Scan for the cell matching the given text and deliver its (x, y) coordinate at center. 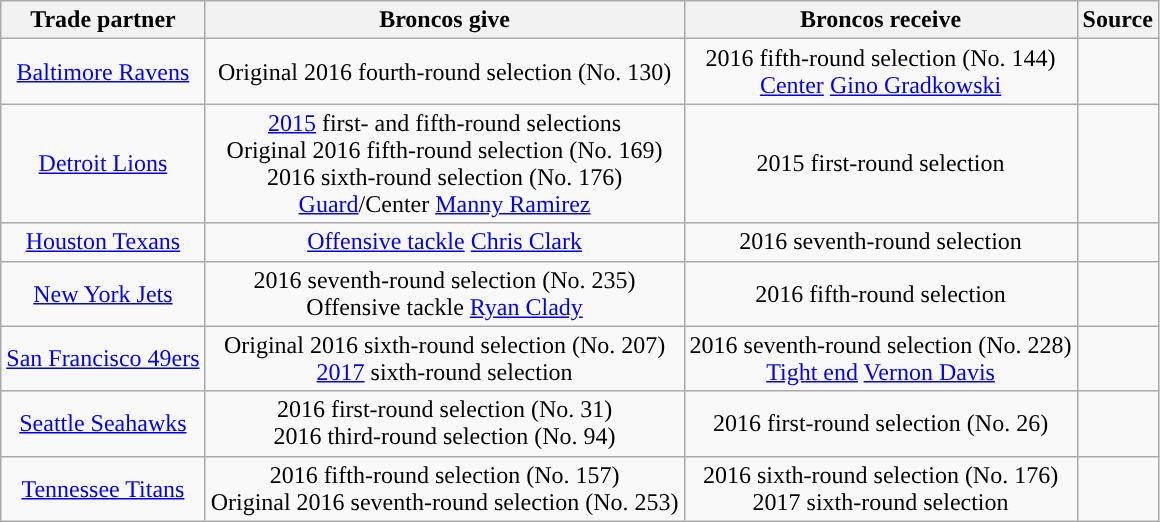
2016 fifth-round selection (No. 157)Original 2016 seventh-round selection (No. 253) (444, 488)
Source (1118, 20)
Seattle Seahawks (103, 424)
Original 2016 fourth-round selection (No. 130) (444, 72)
2016 seventh-round selection (No. 235)Offensive tackle Ryan Clady (444, 294)
2016 first-round selection (No. 26) (880, 424)
San Francisco 49ers (103, 358)
2016 fifth-round selection (No. 144)Center Gino Gradkowski (880, 72)
Broncos give (444, 20)
2015 first-round selection (880, 164)
2016 first-round selection (No. 31)2016 third-round selection (No. 94) (444, 424)
Baltimore Ravens (103, 72)
2016 seventh-round selection (880, 242)
Offensive tackle Chris Clark (444, 242)
2016 seventh-round selection (No. 228)Tight end Vernon Davis (880, 358)
Houston Texans (103, 242)
Trade partner (103, 20)
Detroit Lions (103, 164)
2015 first- and fifth-round selectionsOriginal 2016 fifth-round selection (No. 169)2016 sixth-round selection (No. 176)Guard/Center Manny Ramirez (444, 164)
Original 2016 sixth-round selection (No. 207)2017 sixth-round selection (444, 358)
Tennessee Titans (103, 488)
Broncos receive (880, 20)
2016 fifth-round selection (880, 294)
New York Jets (103, 294)
2016 sixth-round selection (No. 176)2017 sixth-round selection (880, 488)
